Capture the cell that displays the provided text and extract its (X, Y) central coordinate. 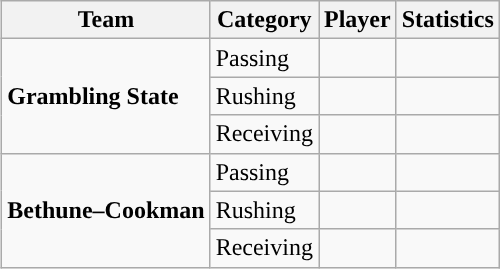
Bethune–Cookman (106, 210)
Statistics (448, 20)
Player (357, 20)
Team (106, 20)
Category (264, 20)
Grambling State (106, 96)
